Locate the cell with the specified text and output its (x, y) center coordinate. 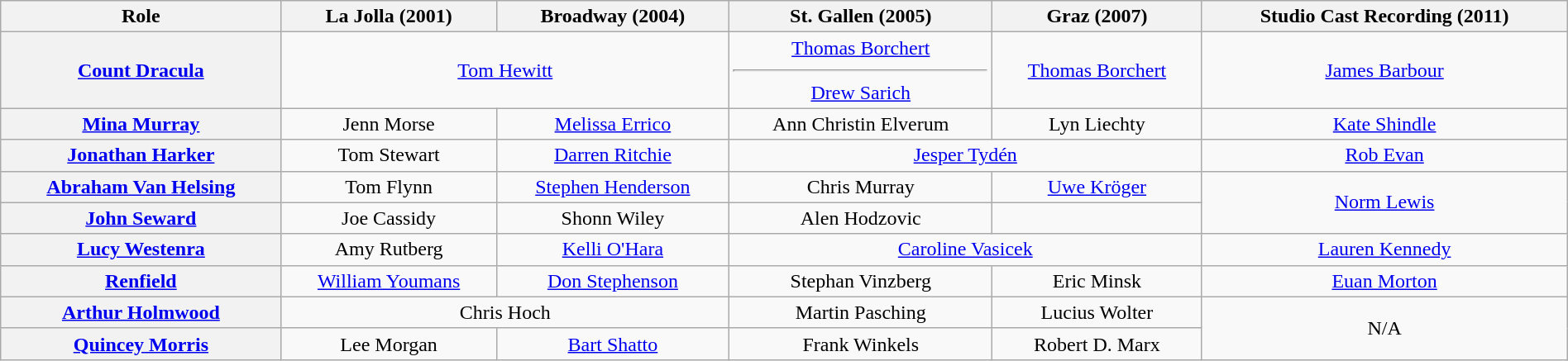
Eric Minsk (1097, 281)
Darren Ritchie (612, 155)
St. Gallen (2005) (861, 17)
Lucius Wolter (1097, 312)
Count Dracula (141, 70)
Kelli O'Hara (612, 249)
Jonathan Harker (141, 155)
Tom Stewart (389, 155)
Caroline Vasicek (966, 249)
Chris Murray (861, 187)
Ann Christin Elverum (861, 124)
Joe Cassidy (389, 218)
Stephen Henderson (612, 187)
N/A (1384, 328)
Melissa Errico (612, 124)
Norm Lewis (1384, 202)
Martin Pasching (861, 312)
Lauren Kennedy (1384, 249)
Euan Morton (1384, 281)
Lucy Westenra (141, 249)
Rob Evan (1384, 155)
Shonn Wiley (612, 218)
Uwe Kröger (1097, 187)
Tom Flynn (389, 187)
James Barbour (1384, 70)
Don Stephenson (612, 281)
Frank Winkels (861, 344)
Mina Murray (141, 124)
Studio Cast Recording (2011) (1384, 17)
Arthur Holmwood (141, 312)
Alen Hodzovic (861, 218)
John Seward (141, 218)
Amy Rutberg (389, 249)
Bart Shatto (612, 344)
Stephan Vinzberg (861, 281)
Broadway (2004) (612, 17)
Tom Hewitt (505, 70)
Thomas BorchertDrew Sarich (861, 70)
La Jolla (2001) (389, 17)
Renfield (141, 281)
Abraham Van Helsing (141, 187)
Chris Hoch (505, 312)
Kate Shindle (1384, 124)
Role (141, 17)
Lyn Liechty (1097, 124)
Jesper Tydén (966, 155)
Jenn Morse (389, 124)
Graz (2007) (1097, 17)
Quincey Morris (141, 344)
Robert D. Marx (1097, 344)
Lee Morgan (389, 344)
William Youmans (389, 281)
Thomas Borchert (1097, 70)
